Find where the given text appears and provide that cell's center as (x, y) coordinate. 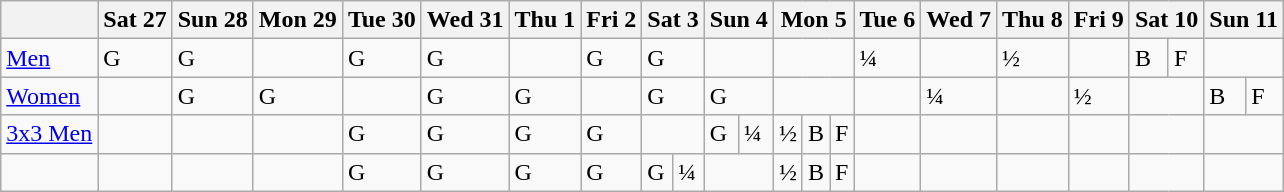
Sat 10 (1166, 20)
Sat 3 (673, 20)
Wed 31 (465, 20)
Mon 29 (298, 20)
Thu 1 (545, 20)
Thu 8 (1033, 20)
Sun 28 (212, 20)
Fri 9 (1098, 20)
Sun 11 (1244, 20)
Mon 5 (814, 20)
Women (50, 96)
Wed 7 (959, 20)
Fri 2 (612, 20)
Sat 27 (135, 20)
3x3 Men (50, 134)
Men (50, 58)
Tue 6 (888, 20)
Sun 4 (738, 20)
Tue 30 (382, 20)
